From the cell containing the given text, extract its center point as [X, Y] coordinate. 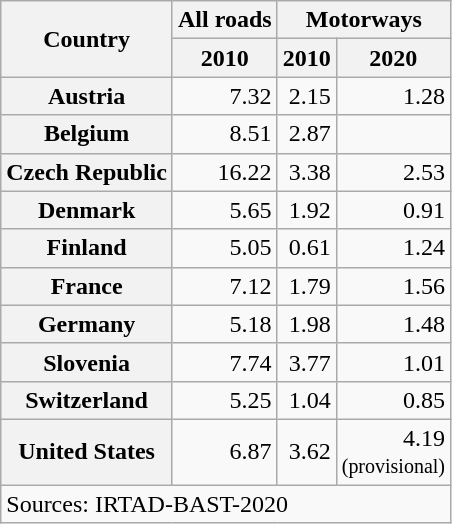
2.15 [306, 96]
8.51 [224, 134]
7.74 [224, 362]
0.61 [306, 248]
0.85 [393, 400]
1.48 [393, 324]
Slovenia [87, 362]
5.18 [224, 324]
1.56 [393, 286]
France [87, 286]
1.92 [306, 210]
6.87 [224, 452]
5.25 [224, 400]
4.19(provisional) [393, 452]
2020 [393, 58]
1.24 [393, 248]
16.22 [224, 172]
1.01 [393, 362]
Czech Republic [87, 172]
0.91 [393, 210]
5.05 [224, 248]
Germany [87, 324]
1.98 [306, 324]
Country [87, 39]
1.79 [306, 286]
Motorways [364, 20]
Belgium [87, 134]
3.77 [306, 362]
All roads [224, 20]
2.87 [306, 134]
Sources: IRTAD-BAST-2020 [226, 503]
7.32 [224, 96]
Switzerland [87, 400]
5.65 [224, 210]
3.62 [306, 452]
2.53 [393, 172]
7.12 [224, 286]
1.28 [393, 96]
United States [87, 452]
Denmark [87, 210]
1.04 [306, 400]
3.38 [306, 172]
Finland [87, 248]
Austria [87, 96]
